Output the (X, Y) coordinate of the center of the cell containing the given text.  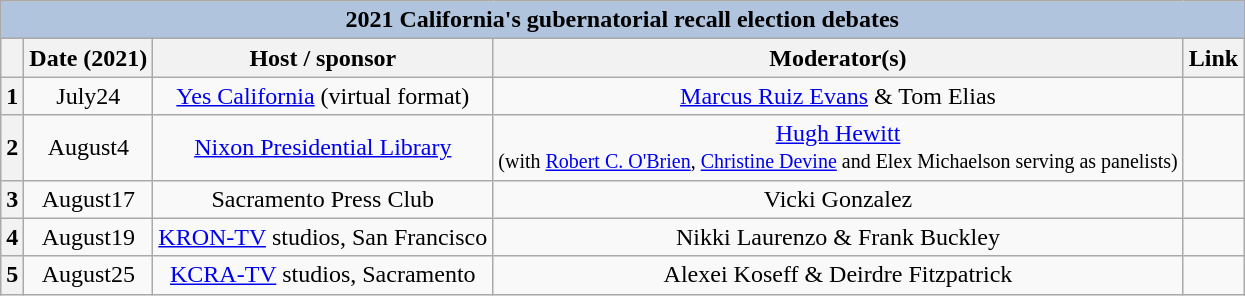
Link (1213, 58)
Date (2021) (88, 58)
1 (12, 96)
Vicki Gonzalez (838, 199)
July24 (88, 96)
Hugh Hewitt(with Robert C. O'Brien, Christine Devine and Elex Michaelson serving as panelists) (838, 148)
Host / sponsor (323, 58)
5 (12, 275)
3 (12, 199)
4 (12, 237)
Marcus Ruiz Evans & Tom Elias (838, 96)
Yes California (virtual format) (323, 96)
Nikki Laurenzo & Frank Buckley (838, 237)
Alexei Koseff & Deirdre Fitzpatrick (838, 275)
KCRA-TV studios, Sacramento (323, 275)
August17 (88, 199)
Moderator(s) (838, 58)
August19 (88, 237)
Sacramento Press Club (323, 199)
August4 (88, 148)
Nixon Presidential Library (323, 148)
August25 (88, 275)
KRON-TV studios, San Francisco (323, 237)
2 (12, 148)
2021 California's gubernatorial recall election debates (622, 20)
